Determine the [X, Y] coordinate at the center of the cell enclosing the given text.  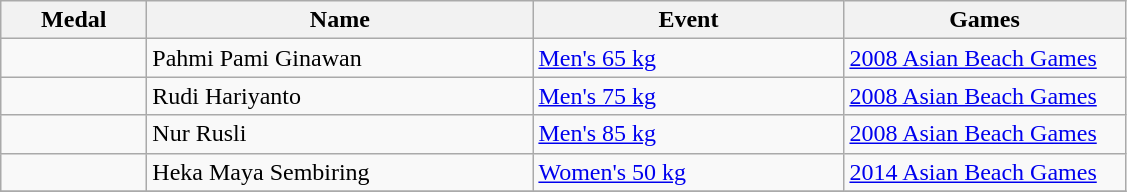
Heka Maya Sembiring [340, 172]
Name [340, 20]
Men's 85 kg [688, 134]
Medal [74, 20]
Pahmi Pami Ginawan [340, 58]
Event [688, 20]
Men's 75 kg [688, 96]
Nur Rusli [340, 134]
Rudi Hariyanto [340, 96]
2014 Asian Beach Games [984, 172]
Games [984, 20]
Men's 65 kg [688, 58]
Women's 50 kg [688, 172]
